Return (X, Y) of the center of cell containing provided text 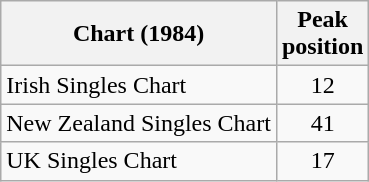
41 (322, 123)
Chart (1984) (139, 34)
Irish Singles Chart (139, 85)
12 (322, 85)
UK Singles Chart (139, 161)
17 (322, 161)
Peakposition (322, 34)
New Zealand Singles Chart (139, 123)
